Find where the given text appears and provide that cell's center as [X, Y] coordinate. 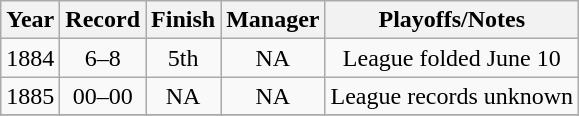
League records unknown [452, 96]
00–00 [103, 96]
League folded June 10 [452, 58]
5th [184, 58]
Record [103, 20]
Playoffs/Notes [452, 20]
Manager [273, 20]
1885 [30, 96]
Year [30, 20]
6–8 [103, 58]
1884 [30, 58]
Finish [184, 20]
